Extract the [X, Y] coordinate from the center of the cell holding the provided text.  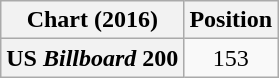
Position [231, 20]
Chart (2016) [92, 20]
US Billboard 200 [92, 58]
153 [231, 58]
